Extract the (x, y) coordinate from the center of the cell holding the provided text.  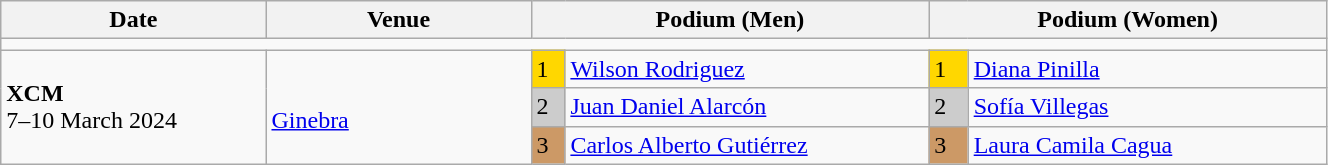
Sofía Villegas (1147, 107)
Ginebra (398, 107)
Podium (Women) (1128, 20)
Juan Daniel Alarcón (747, 107)
Diana Pinilla (1147, 69)
Venue (398, 20)
Wilson Rodriguez (747, 69)
Laura Camila Cagua (1147, 145)
Carlos Alberto Gutiérrez (747, 145)
Podium (Men) (730, 20)
XCM 7–10 March 2024 (134, 107)
Date (134, 20)
